Identify which cell holds the provided text, then report its (X, Y) central coordinate. 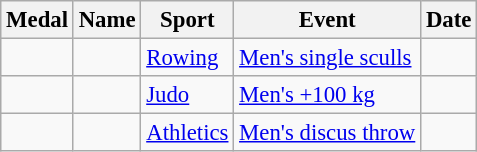
Sport (188, 20)
Men's single sculls (328, 58)
Athletics (188, 133)
Men's +100 kg (328, 95)
Medal (38, 20)
Rowing (188, 58)
Judo (188, 95)
Event (328, 20)
Date (449, 20)
Men's discus throw (328, 133)
Name (107, 20)
